Return [X, Y] of the center of cell containing provided text 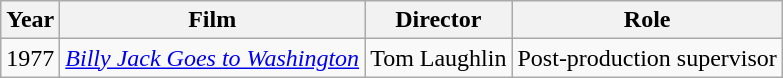
1977 [30, 58]
Role [647, 20]
Billy Jack Goes to Washington [212, 58]
Tom Laughlin [438, 58]
Film [212, 20]
Director [438, 20]
Post-production supervisor [647, 58]
Year [30, 20]
